Find where the given text appears and provide that cell's center as [X, Y] coordinate. 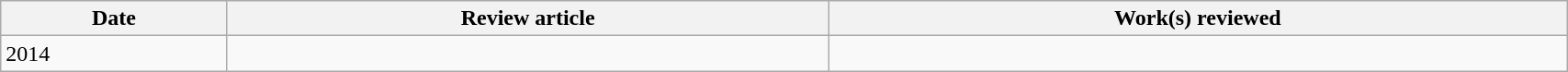
Date [114, 18]
Work(s) reviewed [1198, 18]
Review article [527, 18]
2014 [114, 54]
